For the text-containing cell, return its midpoint in (x, y) coordinate format. 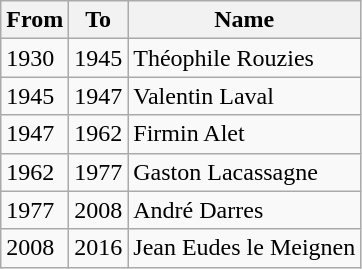
2016 (98, 248)
1930 (35, 58)
Jean Eudes le Meignen (244, 248)
To (98, 20)
Gaston Lacassagne (244, 172)
Name (244, 20)
Firmin Alet (244, 134)
Théophile Rouzies (244, 58)
André Darres (244, 210)
Valentin Laval (244, 96)
From (35, 20)
